From the cell containing the given text, extract its center point as [X, Y] coordinate. 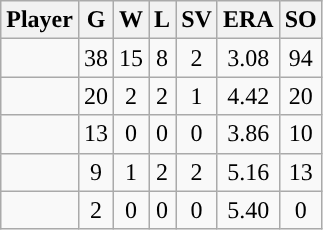
8 [162, 58]
L [162, 20]
4.42 [248, 96]
W [132, 20]
Player [40, 20]
ERA [248, 20]
G [96, 20]
38 [96, 58]
9 [96, 172]
5.16 [248, 172]
3.08 [248, 58]
15 [132, 58]
10 [300, 134]
3.86 [248, 134]
SO [300, 20]
SV [197, 20]
5.40 [248, 210]
94 [300, 58]
